Find where the given text appears and provide that cell's center as (x, y) coordinate. 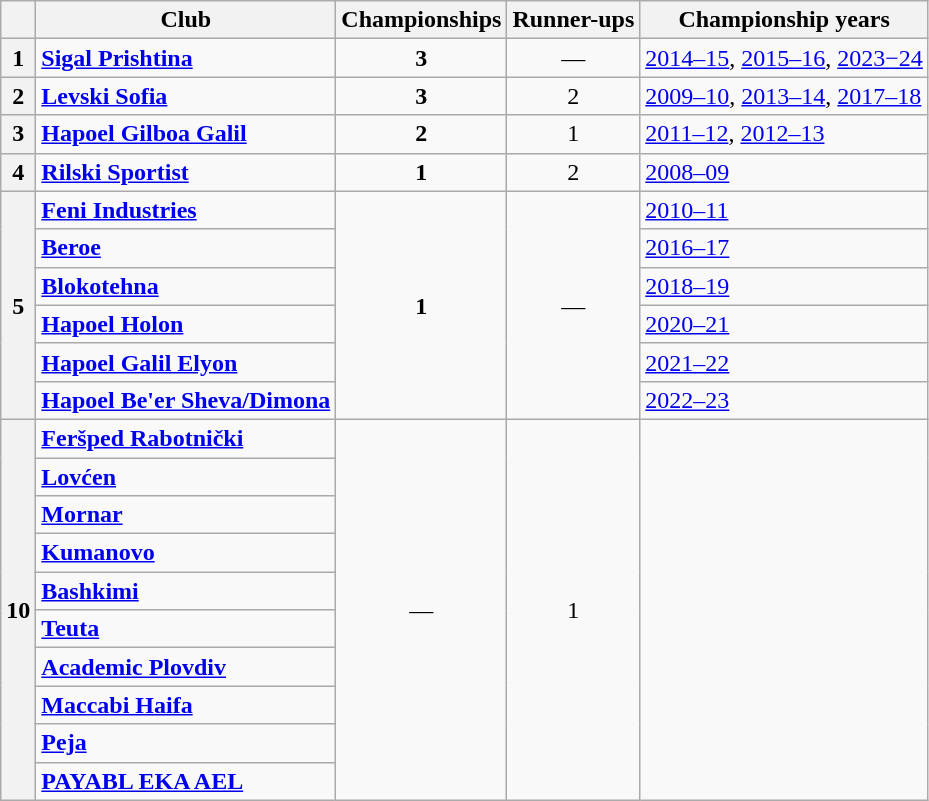
2018–19 (784, 286)
Championship years (784, 20)
Feni Industries (186, 210)
Lovćen (186, 477)
2022–23 (784, 400)
Rilski Sportist (186, 172)
Hapoel Gilboa Galil (186, 134)
Academic Plovdiv (186, 667)
Maccabi Haifa (186, 705)
2009–10, 2013–14, 2017–18 (784, 96)
2010–11 (784, 210)
2016–17 (784, 248)
Peja (186, 743)
Feršped Rabotnički (186, 438)
2020–21 (784, 324)
Bashkimi (186, 591)
Hapoel Be'er Sheva/Dimona (186, 400)
Hapoel Holon (186, 324)
Levski Sofia (186, 96)
4 (18, 172)
Mornar (186, 515)
2014–15, 2015–16, 2023−24 (784, 58)
Beroe (186, 248)
Blokotehna (186, 286)
2021–22 (784, 362)
Teuta (186, 629)
2011–12, 2012–13 (784, 134)
10 (18, 610)
PAYABL EKA AEL (186, 781)
Runner-ups (574, 20)
Club (186, 20)
Championships (422, 20)
2008–09 (784, 172)
Kumanovo (186, 553)
Hapoel Galil Elyon (186, 362)
5 (18, 305)
Sigal Prishtina (186, 58)
